Locate the cell with the specified text and output its (X, Y) center coordinate. 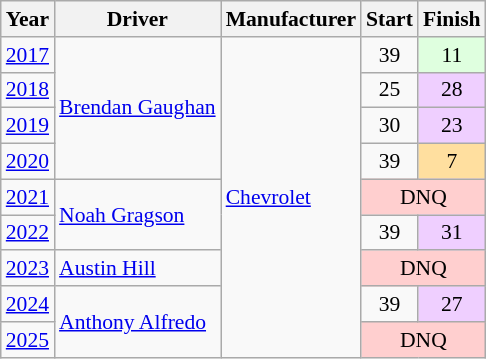
31 (452, 233)
Brendan Gaughan (138, 108)
Driver (138, 19)
25 (390, 90)
2022 (28, 233)
2018 (28, 90)
23 (452, 126)
Year (28, 19)
2023 (28, 269)
11 (452, 55)
Finish (452, 19)
28 (452, 90)
27 (452, 304)
Chevrolet (291, 198)
2017 (28, 55)
Austin Hill (138, 269)
7 (452, 162)
Anthony Alfredo (138, 322)
2021 (28, 197)
Start (390, 19)
2019 (28, 126)
2020 (28, 162)
Noah Gragson (138, 214)
30 (390, 126)
Manufacturer (291, 19)
2025 (28, 340)
2024 (28, 304)
